Pinpoint the cell where the given text exists, returning its [X, Y] midpoint coordinate. 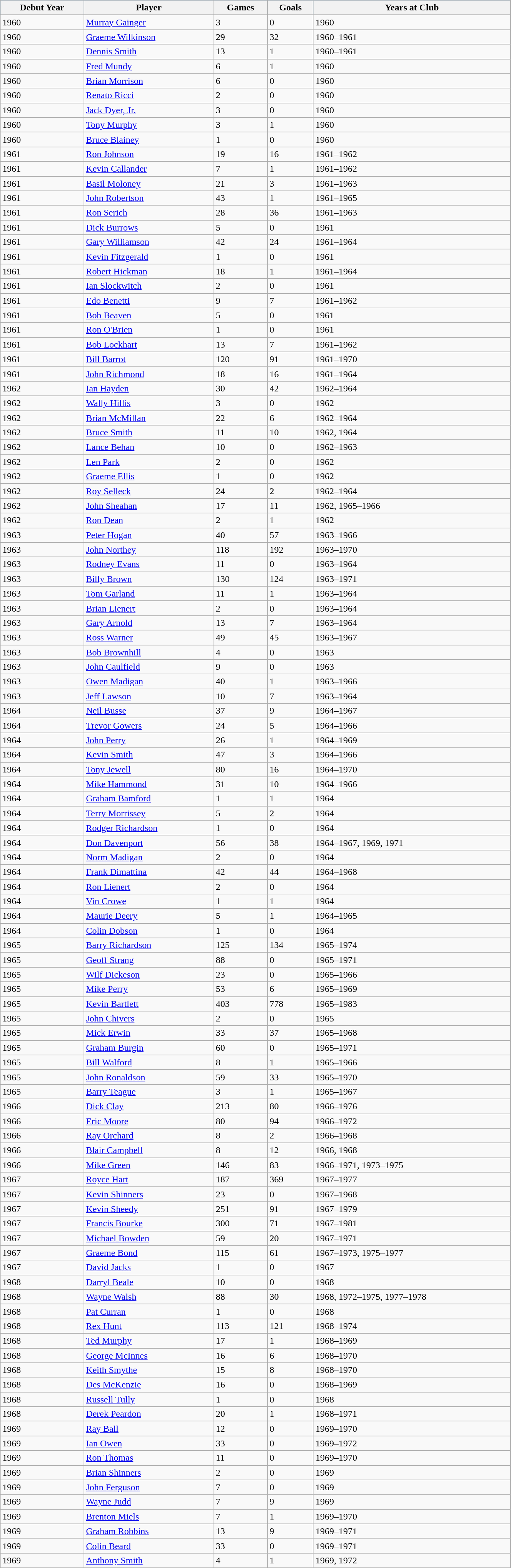
David Jacks [149, 1267]
Ron Johnson [149, 154]
Mike Green [149, 1165]
Colin Beard [149, 1546]
1966–1971, 1973–1975 [412, 1165]
John Chivers [149, 1018]
Brian Lienert [149, 608]
Graham Bamford [149, 799]
Years at Club [412, 8]
53 [240, 989]
213 [240, 1106]
Tony Murphy [149, 125]
1964–1967, 1969, 1971 [412, 843]
Ron Serich [149, 213]
1966–1972 [412, 1121]
1964–1969 [412, 740]
22 [240, 418]
1963–1970 [412, 550]
Gary Williamson [149, 242]
124 [290, 579]
38 [290, 843]
John Robertson [149, 198]
1961–1970 [412, 359]
Blair Campbell [149, 1150]
Fred Mundy [149, 66]
Kevin Bartlett [149, 1004]
John Richmond [149, 374]
John Ferguson [149, 1487]
1963–1967 [412, 637]
George McInnes [149, 1355]
Murray Gainger [149, 22]
Games [240, 8]
44 [290, 872]
Ted Murphy [149, 1341]
94 [290, 1121]
John Sheahan [149, 506]
Ian Hayden [149, 388]
1966–1968 [412, 1136]
Derek Peardon [149, 1414]
Kevin Callander [149, 169]
Jack Dyer, Jr. [149, 110]
Bruce Blainey [149, 139]
1962–1963 [412, 447]
300 [240, 1224]
118 [240, 550]
Des McKenzie [149, 1385]
1967–1981 [412, 1224]
1969, 1972 [412, 1560]
Terry Morrissey [149, 813]
1967–1979 [412, 1209]
John Northey [149, 550]
Graham Burgin [149, 1048]
Bob Beaven [149, 315]
56 [240, 843]
1964–1970 [412, 769]
Barry Richardson [149, 945]
32 [290, 37]
120 [240, 359]
Edo Benetti [149, 301]
1967–1971 [412, 1238]
Ron Thomas [149, 1458]
Bill Barrot [149, 359]
Norm Madigan [149, 857]
57 [290, 535]
31 [240, 784]
Royce Hart [149, 1180]
Mike Hammond [149, 784]
146 [240, 1165]
Don Davenport [149, 843]
Gary Arnold [149, 623]
Wayne Judd [149, 1502]
19 [240, 154]
Dick Burrows [149, 227]
Bruce Smith [149, 433]
Geoff Strang [149, 960]
29 [240, 37]
Bob Lockhart [149, 344]
Wayne Walsh [149, 1297]
187 [240, 1180]
61 [290, 1253]
Ron Dean [149, 520]
Rodney Evans [149, 564]
1967–1973, 1975–1977 [412, 1253]
John Caulfield [149, 667]
Graeme Ellis [149, 476]
Debut Year [42, 8]
Graeme Wilkinson [149, 37]
115 [240, 1253]
15 [240, 1370]
Frank Dimattina [149, 872]
403 [240, 1004]
1964–1965 [412, 916]
Ian Slockwitch [149, 286]
Tony Jewell [149, 769]
Brenton Miels [149, 1516]
Dick Clay [149, 1106]
Brian McMillan [149, 418]
1965–1968 [412, 1033]
Jeff Lawson [149, 696]
49 [240, 637]
Lance Behan [149, 447]
1968–1974 [412, 1326]
36 [290, 213]
192 [290, 550]
71 [290, 1224]
778 [290, 1004]
1964–1968 [412, 872]
Graham Robbins [149, 1531]
Maurie Deery [149, 916]
Owen Madigan [149, 682]
Ron Lienert [149, 886]
Rex Hunt [149, 1326]
Ray Orchard [149, 1136]
Kevin Smith [149, 755]
Goals [290, 8]
Kevin Fitzgerald [149, 257]
130 [240, 579]
Pat Curran [149, 1311]
83 [290, 1165]
Keith Smythe [149, 1370]
Brian Morrison [149, 81]
1967–1977 [412, 1180]
1965–1970 [412, 1077]
Mike Perry [149, 989]
121 [290, 1326]
Wilf Dickeson [149, 975]
Billy Brown [149, 579]
Kevin Shinners [149, 1194]
Peter Hogan [149, 535]
369 [290, 1180]
1965–1983 [412, 1004]
Renato Ricci [149, 95]
1968–1971 [412, 1414]
43 [240, 198]
1963–1971 [412, 579]
Mick Erwin [149, 1033]
1969–1972 [412, 1443]
Basil Moloney [149, 184]
Barry Teague [149, 1092]
Wally Hillis [149, 403]
Bill Walford [149, 1062]
60 [240, 1048]
Graeme Bond [149, 1253]
134 [290, 945]
Russell Tully [149, 1399]
1966, 1968 [412, 1150]
Darryl Beale [149, 1282]
Bob Brownhill [149, 652]
Neil Busse [149, 711]
Trevor Gowers [149, 725]
Francis Bourke [149, 1224]
1967–1968 [412, 1194]
John Perry [149, 740]
John Ronaldson [149, 1077]
Rodger Richardson [149, 828]
Robert Hickman [149, 271]
113 [240, 1326]
47 [240, 755]
Vin Crowe [149, 901]
Len Park [149, 462]
Ross Warner [149, 637]
Michael Bowden [149, 1238]
Tom Garland [149, 593]
28 [240, 213]
Ray Ball [149, 1429]
21 [240, 184]
Ian Owen [149, 1443]
Eric Moore [149, 1121]
Anthony Smith [149, 1560]
1965–1967 [412, 1092]
45 [290, 637]
1968, 1972–1975, 1977–1978 [412, 1297]
1962, 1964 [412, 433]
Player [149, 8]
251 [240, 1209]
1962, 1965–1966 [412, 506]
1964–1967 [412, 711]
1961–1965 [412, 198]
26 [240, 740]
1966–1976 [412, 1106]
Roy Selleck [149, 491]
Kevin Sheedy [149, 1209]
1965–1969 [412, 989]
Colin Dobson [149, 931]
1965–1974 [412, 945]
125 [240, 945]
Ron O'Brien [149, 330]
Brian Shinners [149, 1473]
Dennis Smith [149, 52]
